Search for the cell housing the specified text and yield its [X, Y] center coordinate. 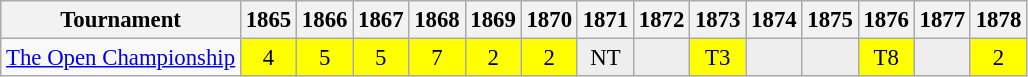
1872 [661, 20]
1867 [381, 20]
Tournament [121, 20]
1875 [830, 20]
1874 [774, 20]
1877 [942, 20]
1865 [268, 20]
1868 [437, 20]
The Open Championship [121, 58]
T8 [886, 58]
1866 [325, 20]
1876 [886, 20]
NT [605, 58]
1878 [998, 20]
1873 [718, 20]
1870 [549, 20]
1869 [493, 20]
1871 [605, 20]
7 [437, 58]
4 [268, 58]
T3 [718, 58]
